For the text-containing cell, return its midpoint in [X, Y] coordinate format. 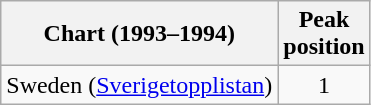
Chart (1993–1994) [140, 34]
1 [324, 85]
Peakposition [324, 34]
Sweden (Sverigetopplistan) [140, 85]
